Find where the given text appears and provide that cell's center as [X, Y] coordinate. 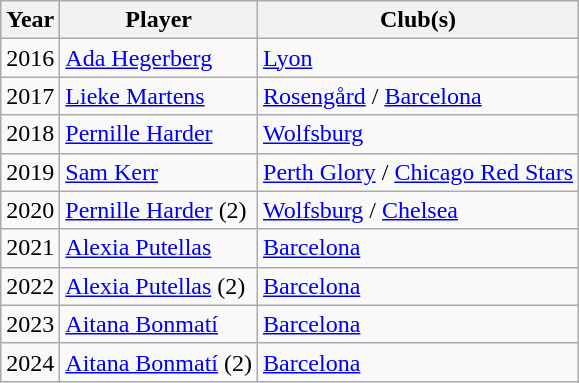
Aitana Bonmatí (2) [159, 362]
2017 [30, 96]
Year [30, 20]
2023 [30, 324]
Perth Glory / Chicago Red Stars [418, 172]
2022 [30, 286]
Ada Hegerberg [159, 58]
2019 [30, 172]
Sam Kerr [159, 172]
Wolfsburg / Chelsea [418, 210]
Lyon [418, 58]
Pernille Harder (2) [159, 210]
2024 [30, 362]
2020 [30, 210]
2021 [30, 248]
2018 [30, 134]
2016 [30, 58]
Pernille Harder [159, 134]
Alexia Putellas [159, 248]
Rosengård / Barcelona [418, 96]
Lieke Martens [159, 96]
Wolfsburg [418, 134]
Aitana Bonmatí [159, 324]
Alexia Putellas (2) [159, 286]
Club(s) [418, 20]
Player [159, 20]
